Find where the given text appears and provide that cell's center as [X, Y] coordinate. 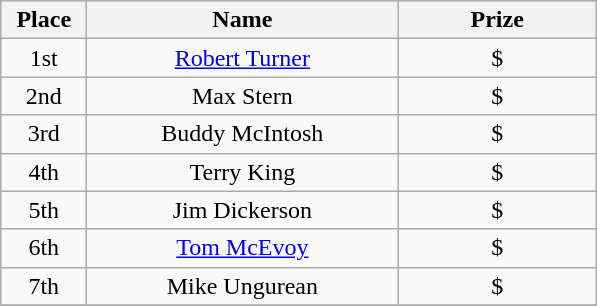
Mike Ungurean [242, 286]
6th [44, 248]
Jim Dickerson [242, 210]
Prize [498, 20]
Place [44, 20]
2nd [44, 96]
7th [44, 286]
1st [44, 58]
3rd [44, 134]
4th [44, 172]
Name [242, 20]
Buddy McIntosh [242, 134]
Robert Turner [242, 58]
Max Stern [242, 96]
Tom McEvoy [242, 248]
Terry King [242, 172]
5th [44, 210]
